Locate the cell with the specified text and output its [X, Y] center coordinate. 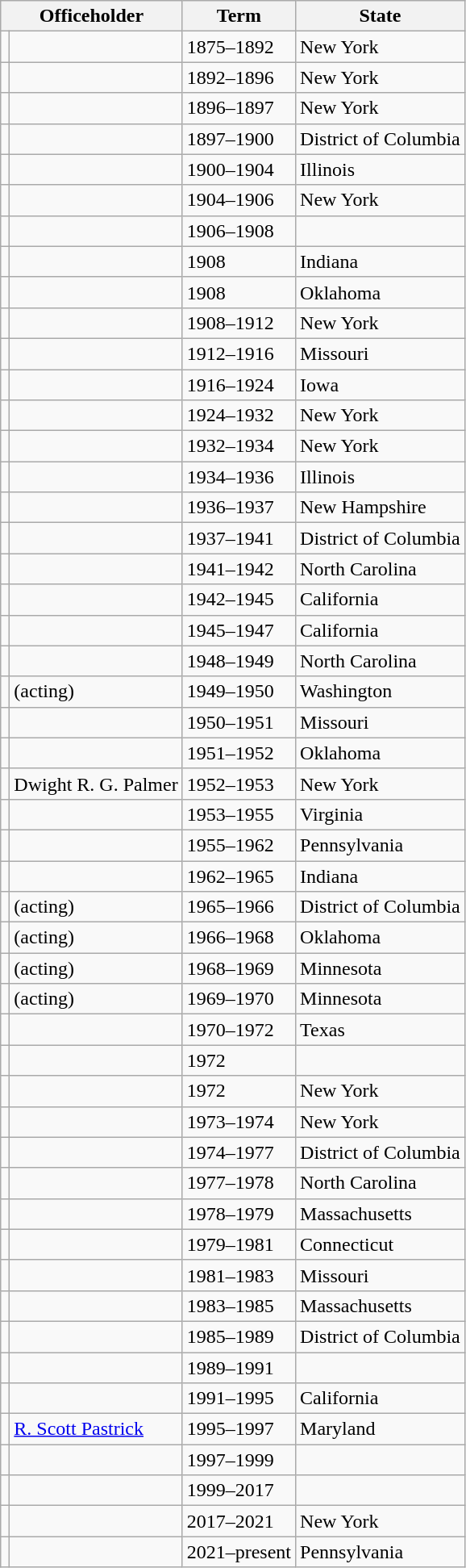
Dwight R. G. Palmer [96, 784]
1962–1965 [239, 876]
1937–1941 [239, 538]
1981–1983 [239, 1275]
1942–1945 [239, 600]
1952–1953 [239, 784]
R. Scott Pastrick [96, 1429]
1948–1949 [239, 661]
1896–1897 [239, 108]
1974–1977 [239, 1152]
Maryland [381, 1429]
1945–1947 [239, 630]
Officeholder [92, 16]
1924–1932 [239, 416]
1916–1924 [239, 385]
2017–2021 [239, 1521]
State [381, 16]
1900–1904 [239, 169]
1985–1989 [239, 1336]
1892–1896 [239, 77]
Iowa [381, 385]
1875–1892 [239, 47]
1932–1934 [239, 446]
1936–1937 [239, 508]
1968–1969 [239, 968]
1965–1966 [239, 907]
1999–2017 [239, 1491]
Washington [381, 692]
Texas [381, 1030]
2021–present [239, 1552]
1912–1916 [239, 353]
1906–1908 [239, 231]
1941–1942 [239, 569]
1966–1968 [239, 938]
1991–1995 [239, 1399]
1904–1906 [239, 200]
1908–1912 [239, 323]
1983–1985 [239, 1306]
1997–1999 [239, 1460]
1973–1974 [239, 1122]
New Hampshire [381, 508]
1955–1962 [239, 845]
1989–1991 [239, 1368]
1951–1952 [239, 753]
1949–1950 [239, 692]
1934–1936 [239, 477]
1978–1979 [239, 1214]
1969–1970 [239, 999]
Term [239, 16]
1977–1978 [239, 1183]
1950–1951 [239, 722]
Connecticut [381, 1244]
1953–1955 [239, 814]
1995–1997 [239, 1429]
Virginia [381, 814]
1897–1900 [239, 139]
1979–1981 [239, 1244]
1970–1972 [239, 1030]
